Find where the given text appears and provide that cell's center as (x, y) coordinate. 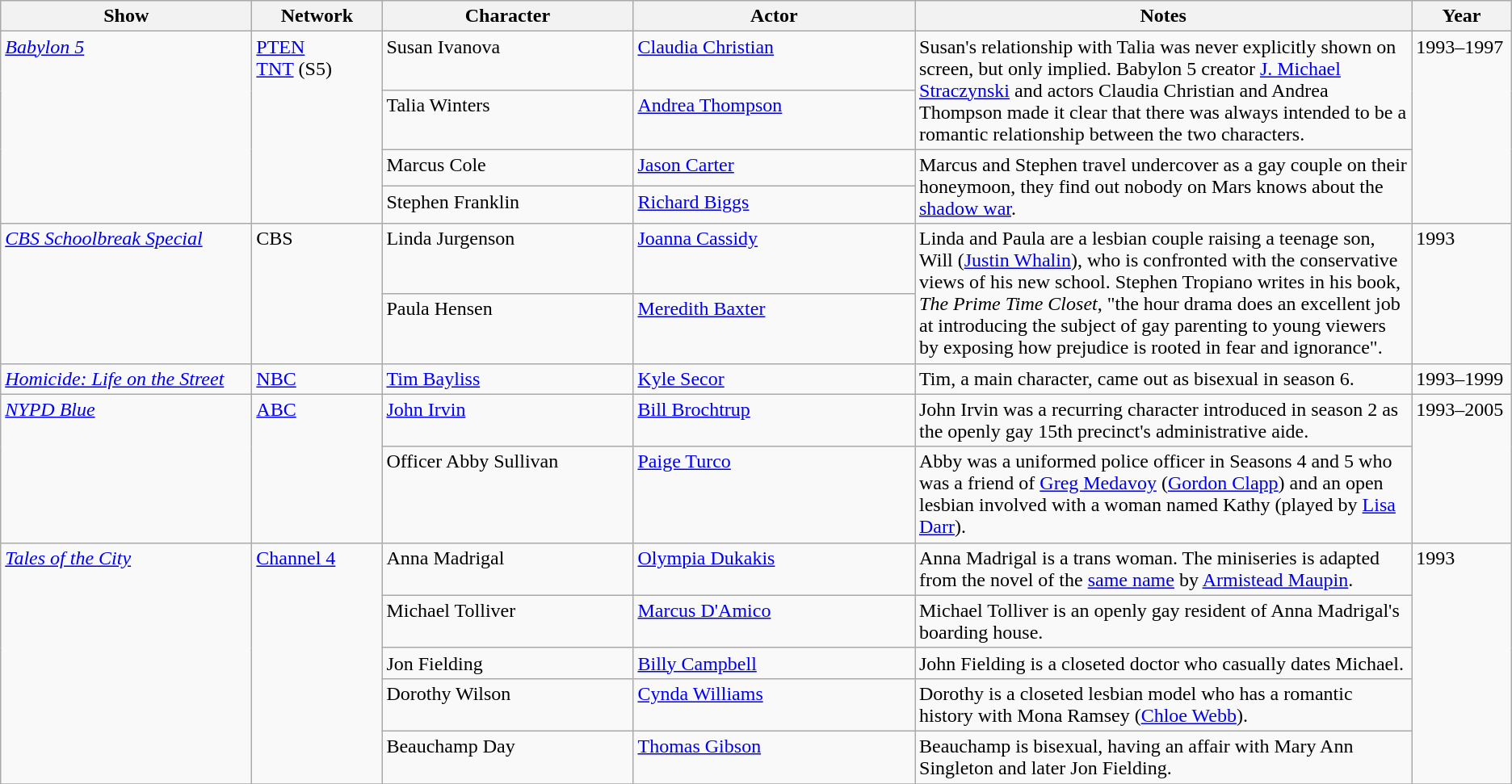
Bill Brochtrup (774, 420)
PTEN TNT (S5) (317, 128)
Andrea Thompson (774, 119)
1993–1997 (1462, 128)
Marcus Cole (507, 168)
Marcus and Stephen travel undercover as a gay couple on their honeymoon, they find out nobody on Mars knows about the shadow war. (1163, 187)
Actor (774, 16)
Paula Hensen (507, 328)
NBC (317, 379)
Claudia Christian (774, 61)
Show (126, 16)
Beauchamp Day (507, 757)
Talia Winters (507, 119)
Cynda Williams (774, 704)
Tales of the City (126, 663)
Jason Carter (774, 168)
Kyle Secor (774, 379)
Tim Bayliss (507, 379)
Paige Turco (774, 494)
Joanna Cassidy (774, 258)
Linda Jurgenson (507, 258)
Anna Madrigal (507, 568)
Marcus D'Amico (774, 622)
Beauchamp is bisexual, having an affair with Mary Ann Singleton and later Jon Fielding. (1163, 757)
John Irvin was a recurring character introduced in season 2 as the openly gay 15th precinct's administrative aide. (1163, 420)
Dorothy Wilson (507, 704)
Dorothy is a closeted lesbian model who has a romantic history with Mona Ramsey (Chloe Webb). (1163, 704)
Susan Ivanova (507, 61)
Channel 4 (317, 663)
Character (507, 16)
ABC (317, 468)
Anna Madrigal is a trans woman. The miniseries is adapted from the novel of the same name by Armistead Maupin. (1163, 568)
1993–2005 (1462, 468)
Officer Abby Sullivan (507, 494)
Michael Tolliver is an openly gay resident of Anna Madrigal's boarding house. (1163, 622)
Michael Tolliver (507, 622)
Babylon 5 (126, 128)
Homicide: Life on the Street (126, 379)
Network (317, 16)
CBS Schoolbreak Special (126, 294)
NYPD Blue (126, 468)
Tim, a main character, came out as bisexual in season 6. (1163, 379)
Jon Fielding (507, 663)
Olympia Dukakis (774, 568)
1993–1999 (1462, 379)
Richard Biggs (774, 205)
John Fielding is a closeted doctor who casually dates Michael. (1163, 663)
Thomas Gibson (774, 757)
Stephen Franklin (507, 205)
Billy Campbell (774, 663)
John Irvin (507, 420)
Notes (1163, 16)
CBS (317, 294)
Meredith Baxter (774, 328)
Year (1462, 16)
